Capture the cell that displays the provided text and extract its (x, y) central coordinate. 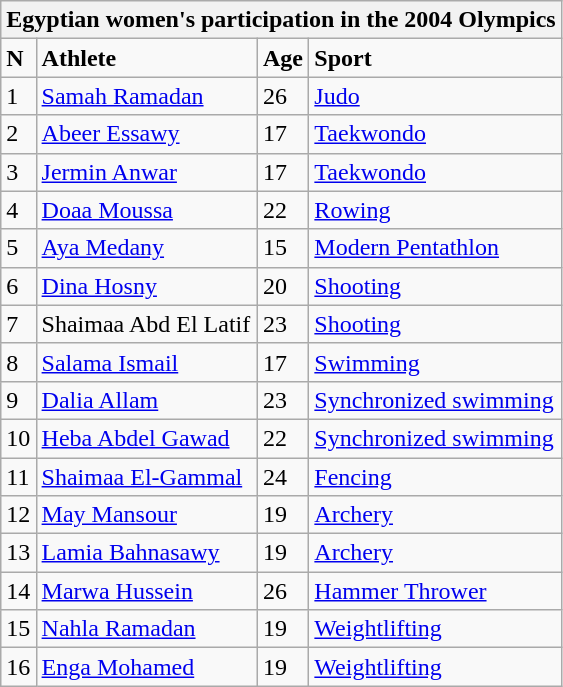
Shaimaa Abd El Latif (146, 324)
Dalia Allam (146, 400)
Heba Abdel Gawad (146, 438)
Fencing (435, 477)
Enga Mohamed (146, 667)
2 (18, 134)
Salama Ismail (146, 362)
May Mansour (146, 515)
4 (18, 210)
Shaimaa El-Gammal (146, 477)
Aya Medany (146, 248)
5 (18, 248)
Egyptian women's participation in the 2004 Olympics (281, 20)
10 (18, 438)
24 (282, 477)
7 (18, 324)
11 (18, 477)
9 (18, 400)
Marwa Hussein (146, 591)
Abeer Essawy (146, 134)
Dina Hosny (146, 286)
Modern Pentathlon (435, 248)
Jermin Anwar (146, 172)
20 (282, 286)
Lamia Bahnasawy (146, 553)
1 (18, 96)
Swimming (435, 362)
16 (18, 667)
13 (18, 553)
8 (18, 362)
Judo (435, 96)
Doaa Moussa (146, 210)
Hammer Thrower (435, 591)
Sport (435, 58)
Rowing (435, 210)
Age (282, 58)
6 (18, 286)
Samah Ramadan (146, 96)
14 (18, 591)
3 (18, 172)
Athlete (146, 58)
12 (18, 515)
N (18, 58)
Nahla Ramadan (146, 629)
